Scan for the cell matching the given text and deliver its (x, y) coordinate at center. 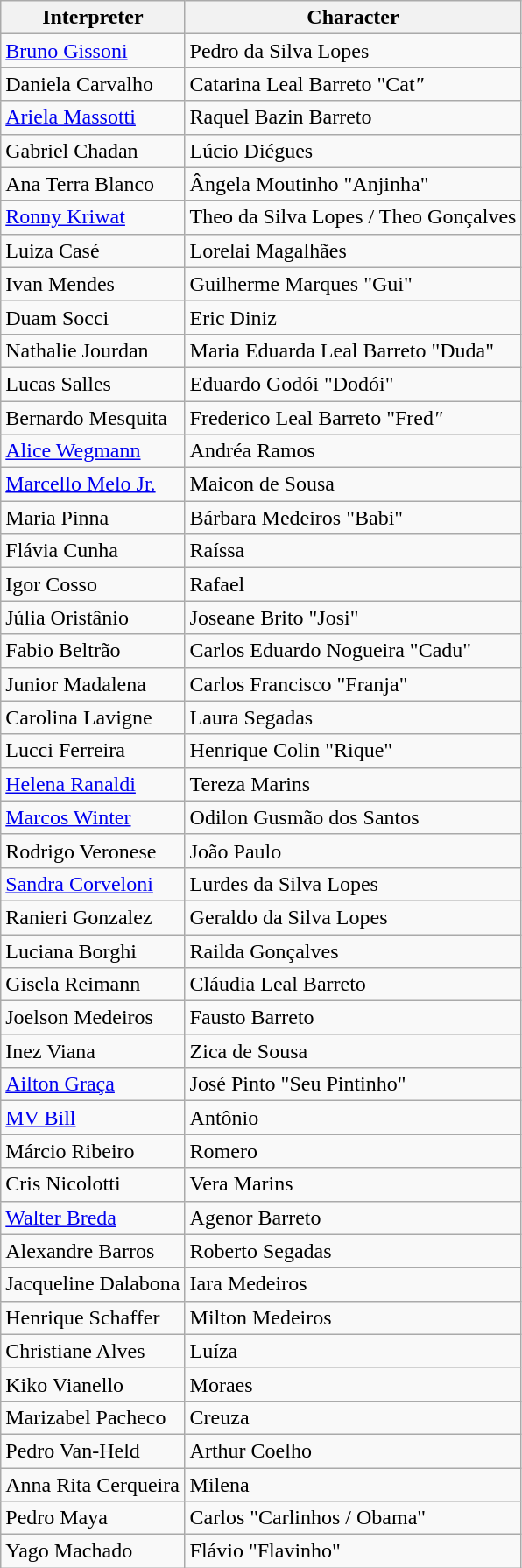
Júlia Oristânio (93, 618)
Frederico Leal Barreto "Fred" (353, 418)
Bernardo Mesquita (93, 418)
Theo da Silva Lopes / Theo Gonçalves (353, 217)
Inez Viana (93, 1051)
Maria Eduarda Leal Barreto "Duda" (353, 350)
Ângela Moutinho "Anjinha" (353, 184)
Roberto Segadas (353, 1251)
Carlos Francisco "Franja" (353, 684)
Eduardo Godói "Dodói" (353, 384)
Pedro Maya (93, 1518)
Lurdes da Silva Lopes (353, 884)
Henrique Colin "Rique" (353, 751)
Ailton Graça (93, 1084)
Romero (353, 1151)
Sandra Corveloni (93, 884)
Iara Medeiros (353, 1284)
Fabio Beltrão (93, 651)
Carlos "Carlinhos / Obama" (353, 1518)
Rafael (353, 584)
Cláudia Leal Barreto (353, 985)
Agenor Barreto (353, 1218)
Junior Madalena (93, 684)
Flávio "Flavinho" (353, 1551)
Luiza Casé (93, 251)
Pedro da Silva Lopes (353, 51)
Helena Ranaldi (93, 784)
Guilherme Marques "Gui" (353, 284)
Ronny Kriwat (93, 217)
Henrique Schaffer (93, 1317)
Luciana Borghi (93, 950)
Character (353, 18)
Bárbara Medeiros "Babi" (353, 518)
Odilon Gusmão dos Santos (353, 817)
Gabriel Chadan (93, 151)
Joseane Brito "Josi" (353, 618)
Vera Marins (353, 1184)
José Pinto "Seu Pintinho" (353, 1084)
Carlos Eduardo Nogueira "Cadu" (353, 651)
Pedro Van-Held (93, 1451)
Moraes (353, 1384)
Marcello Melo Jr. (93, 484)
Alexandre Barros (93, 1251)
Interpreter (93, 18)
Maria Pinna (93, 518)
Antônio (353, 1118)
Alice Wegmann (93, 451)
Tereza Marins (353, 784)
Bruno Gissoni (93, 51)
Ana Terra Blanco (93, 184)
Luíza (353, 1351)
Eric Diniz (353, 317)
Andréa Ramos (353, 451)
Ariela Massotti (93, 117)
Daniela Carvalho (93, 84)
Maicon de Sousa (353, 484)
Creuza (353, 1417)
Catarina Leal Barreto "Cat" (353, 84)
Igor Cosso (93, 584)
Marizabel Pacheco (93, 1417)
Yago Machado (93, 1551)
Raquel Bazin Barreto (353, 117)
Raíssa (353, 551)
Joelson Medeiros (93, 1018)
MV Bill (93, 1118)
João Paulo (353, 851)
Jacqueline Dalabona (93, 1284)
Fausto Barreto (353, 1018)
Lorelai Magalhães (353, 251)
Walter Breda (93, 1218)
Carolina Lavigne (93, 717)
Lucas Salles (93, 384)
Kiko Vianello (93, 1384)
Christiane Alves (93, 1351)
Milena (353, 1485)
Nathalie Jourdan (93, 350)
Railda Gonçalves (353, 950)
Anna Rita Cerqueira (93, 1485)
Ivan Mendes (93, 284)
Rodrigo Veronese (93, 851)
Geraldo da Silva Lopes (353, 917)
Cris Nicolotti (93, 1184)
Marcos Winter (93, 817)
Lucci Ferreira (93, 751)
Flávia Cunha (93, 551)
Ranieri Gonzalez (93, 917)
Laura Segadas (353, 717)
Duam Socci (93, 317)
Zica de Sousa (353, 1051)
Arthur Coelho (353, 1451)
Lúcio Diégues (353, 151)
Milton Medeiros (353, 1317)
Gisela Reimann (93, 985)
Márcio Ribeiro (93, 1151)
